Extract the [x, y] coordinate from the center of the cell holding the provided text.  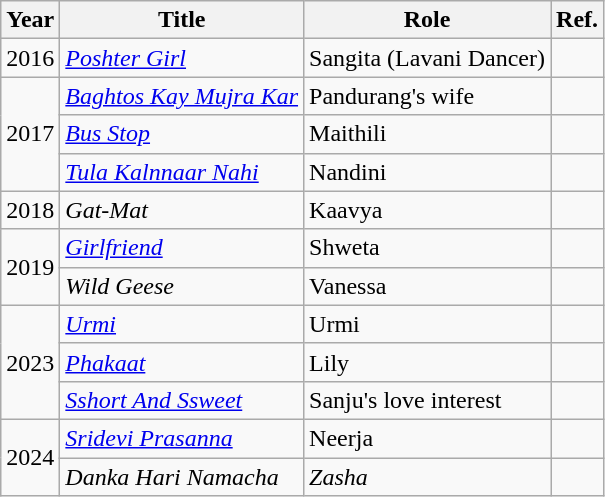
Title [182, 20]
Pandurang's wife [428, 96]
Maithili [428, 134]
Role [428, 20]
Sanju's love interest [428, 400]
Phakaat [182, 362]
2018 [30, 210]
Neerja [428, 438]
Sangita (Lavani Dancer) [428, 58]
Lily [428, 362]
Wild Geese [182, 286]
Kaavya [428, 210]
Girlfriend [182, 248]
2019 [30, 267]
2023 [30, 362]
Baghtos Kay Mujra Kar [182, 96]
Poshter Girl [182, 58]
Year [30, 20]
2017 [30, 134]
Nandini [428, 172]
Zasha [428, 477]
Bus Stop [182, 134]
Vanessa [428, 286]
Sridevi Prasanna [182, 438]
2016 [30, 58]
Sshort And Ssweet [182, 400]
2024 [30, 457]
Tula Kalnnaar Nahi [182, 172]
Ref. [578, 20]
Danka Hari Namacha [182, 477]
Gat-Mat [182, 210]
Shweta [428, 248]
